Search for the cell housing the specified text and yield its (x, y) center coordinate. 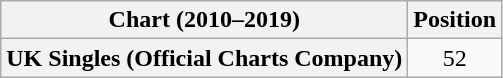
Position (455, 20)
52 (455, 58)
UK Singles (Official Charts Company) (204, 58)
Chart (2010–2019) (204, 20)
